From the cell containing the given text, extract its center point as [x, y] coordinate. 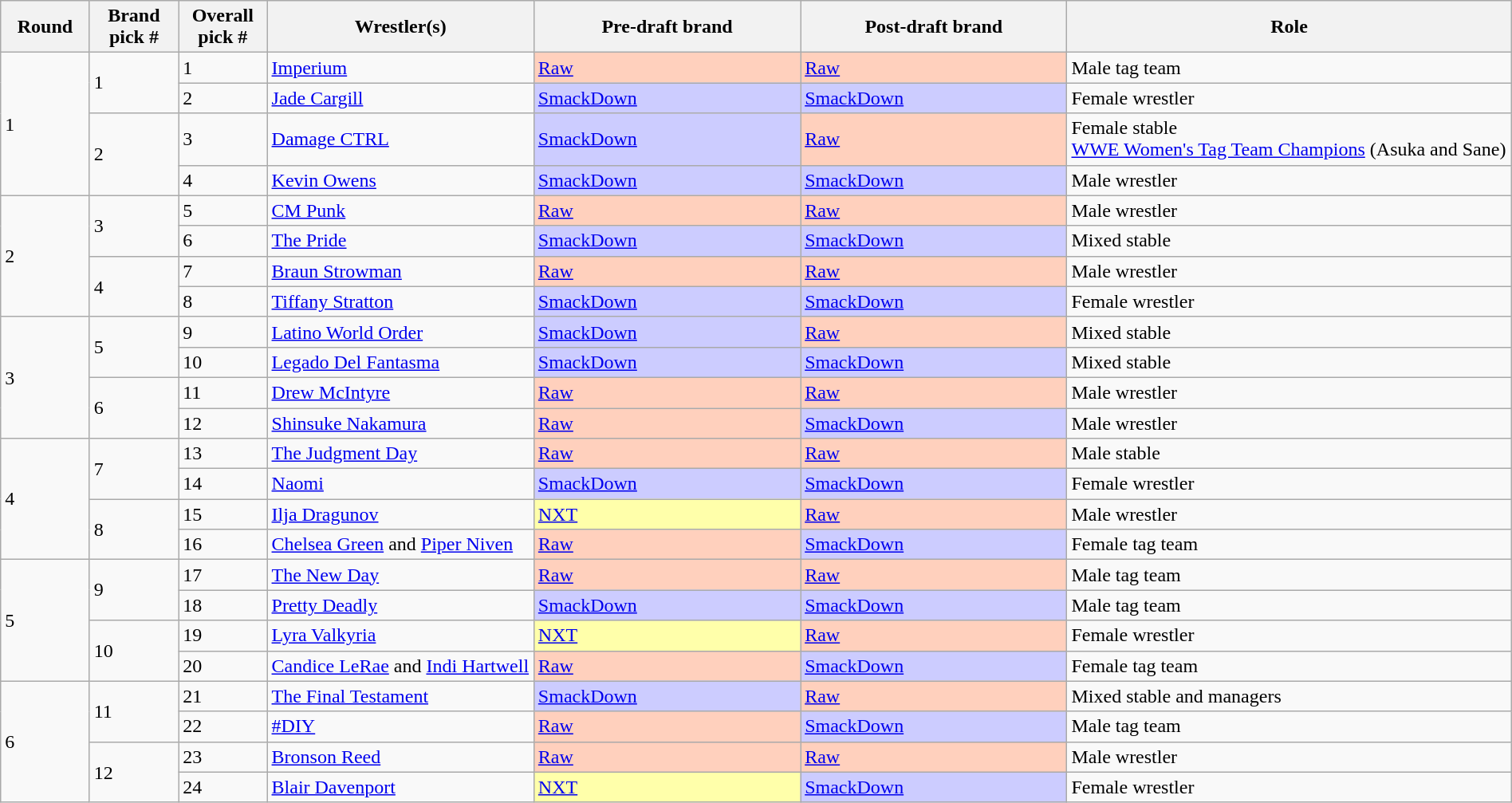
21 [223, 696]
Pretty Deadly [400, 605]
Round [45, 27]
Brand pick # [134, 27]
16 [223, 545]
Chelsea Green and Piper Niven [400, 545]
Female stableWWE Women's Tag Team Champions (Asuka and Sane) [1289, 139]
18 [223, 605]
Blair Davenport [400, 787]
Tiffany Stratton [400, 301]
Legado Del Fantasma [400, 362]
Shinsuke Nakamura [400, 423]
Male stable [1289, 454]
The Final Testament [400, 696]
14 [223, 484]
Post-draft brand [934, 27]
Imperium [400, 68]
The New Day [400, 575]
Jade Cargill [400, 98]
17 [223, 575]
Role [1289, 27]
15 [223, 514]
#DIY [400, 726]
Overall pick # [223, 27]
Pre-draft brand [667, 27]
Ilja Dragunov [400, 514]
CM Punk [400, 211]
The Judgment Day [400, 454]
Damage CTRL [400, 139]
Kevin Owens [400, 180]
13 [223, 454]
23 [223, 757]
Candice LeRae and Indi Hartwell [400, 666]
The Pride [400, 241]
20 [223, 666]
Wrestler(s) [400, 27]
19 [223, 636]
Naomi [400, 484]
Mixed stable and managers [1289, 696]
Latino World Order [400, 332]
Bronson Reed [400, 757]
22 [223, 726]
Drew McIntyre [400, 392]
24 [223, 787]
Lyra Valkyria [400, 636]
Braun Strowman [400, 271]
